Pinpoint the cell where the given text exists, returning its (X, Y) midpoint coordinate. 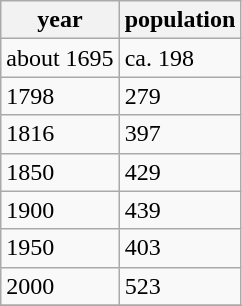
1900 (60, 210)
ca. 198 (180, 58)
population (180, 20)
year (60, 20)
397 (180, 134)
439 (180, 210)
523 (180, 286)
403 (180, 248)
1816 (60, 134)
1950 (60, 248)
2000 (60, 286)
1850 (60, 172)
about 1695 (60, 58)
429 (180, 172)
279 (180, 96)
1798 (60, 96)
